Find where the given text appears and provide that cell's center as (x, y) coordinate. 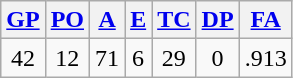
GP (23, 20)
71 (108, 58)
6 (138, 58)
TC (174, 20)
PO (67, 20)
FA (266, 20)
A (108, 20)
29 (174, 58)
0 (218, 58)
DP (218, 20)
12 (67, 58)
42 (23, 58)
.913 (266, 58)
E (138, 20)
